From the cell containing the given text, extract its center point as (x, y) coordinate. 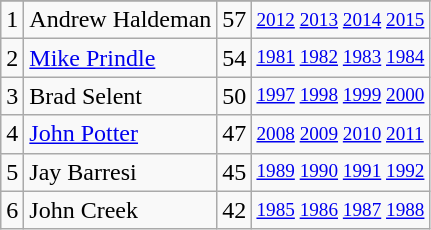
2 (12, 58)
1989 1990 1991 1992 (340, 172)
Jay Barresi (120, 172)
1 (12, 20)
1997 1998 1999 2000 (340, 96)
57 (234, 20)
2012 2013 2014 2015 (340, 20)
4 (12, 134)
John Creek (120, 210)
Mike Prindle (120, 58)
54 (234, 58)
1985 1986 1987 1988 (340, 210)
2008 2009 2010 2011 (340, 134)
Andrew Haldeman (120, 20)
5 (12, 172)
42 (234, 210)
6 (12, 210)
John Potter (120, 134)
50 (234, 96)
Brad Selent (120, 96)
47 (234, 134)
1981 1982 1983 1984 (340, 58)
45 (234, 172)
3 (12, 96)
